Locate the cell with the specified text and output its [X, Y] center coordinate. 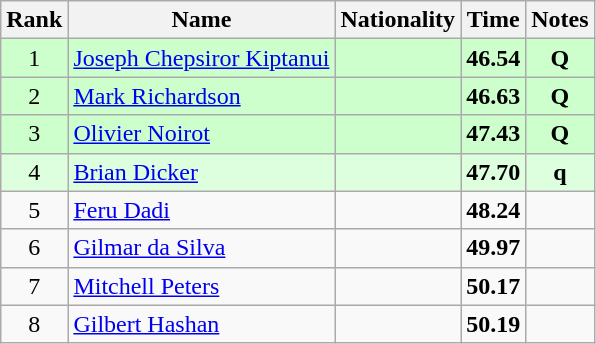
Olivier Noirot [202, 134]
3 [34, 134]
50.19 [494, 324]
Time [494, 20]
Gilbert Hashan [202, 324]
46.63 [494, 96]
1 [34, 58]
47.70 [494, 172]
50.17 [494, 286]
5 [34, 210]
4 [34, 172]
Mark Richardson [202, 96]
Brian Dicker [202, 172]
47.43 [494, 134]
Mitchell Peters [202, 286]
6 [34, 248]
2 [34, 96]
7 [34, 286]
48.24 [494, 210]
46.54 [494, 58]
Name [202, 20]
q [560, 172]
Gilmar da Silva [202, 248]
Rank [34, 20]
8 [34, 324]
Feru Dadi [202, 210]
Joseph Chepsiror Kiptanui [202, 58]
Nationality [398, 20]
49.97 [494, 248]
Notes [560, 20]
